Find where the given text appears and provide that cell's center as (x, y) coordinate. 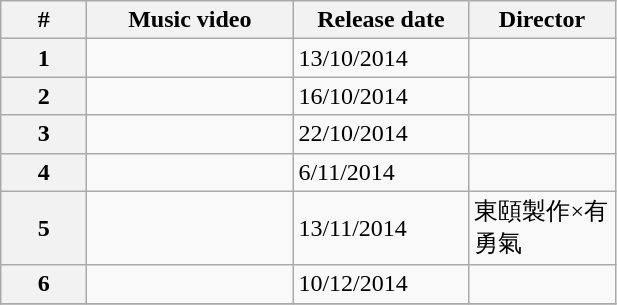
1 (44, 58)
3 (44, 134)
# (44, 20)
6/11/2014 (381, 172)
13/11/2014 (381, 228)
10/12/2014 (381, 284)
16/10/2014 (381, 96)
Music video (190, 20)
5 (44, 228)
13/10/2014 (381, 58)
6 (44, 284)
Release date (381, 20)
東頤製作×有勇氣 (542, 228)
4 (44, 172)
2 (44, 96)
22/10/2014 (381, 134)
Director (542, 20)
